Detect which cell encompasses the target text, then output its (X, Y) center coordinate. 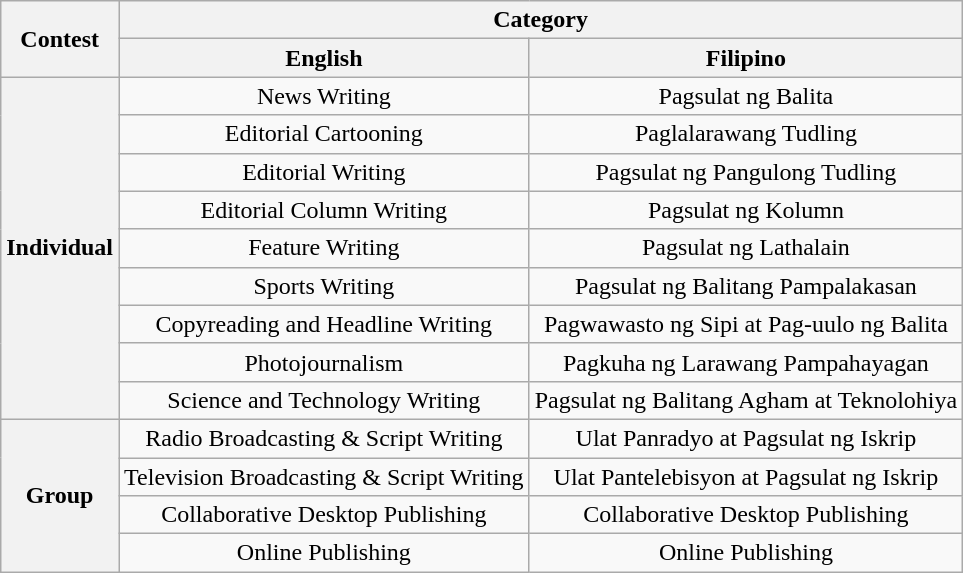
Editorial Cartooning (324, 134)
Pagsulat ng Kolumn (746, 210)
Pagkuha ng Larawang Pampahayagan (746, 362)
Pagsulat ng Balitang Pampalakasan (746, 286)
Editorial Writing (324, 172)
Copyreading and Headline Writing (324, 324)
Pagwawasto ng Sipi at Pag-uulo ng Balita (746, 324)
News Writing (324, 96)
Editorial Column Writing (324, 210)
Ulat Panradyo at Pagsulat ng Iskrip (746, 438)
Paglalarawang Tudling (746, 134)
Science and Technology Writing (324, 400)
Feature Writing (324, 248)
Pagsulat ng Balita (746, 96)
Pagsulat ng Lathalain (746, 248)
Ulat Pantelebisyon at Pagsulat ng Iskrip (746, 477)
Group (60, 495)
Sports Writing (324, 286)
Radio Broadcasting & Script Writing (324, 438)
Pagsulat ng Pangulong Tudling (746, 172)
Contest (60, 39)
Category (541, 20)
Individual (60, 248)
Photojournalism (324, 362)
Pagsulat ng Balitang Agham at Teknolohiya (746, 400)
Television Broadcasting & Script Writing (324, 477)
English (324, 58)
Filipino (746, 58)
